Return (x, y) of the center of cell containing provided text 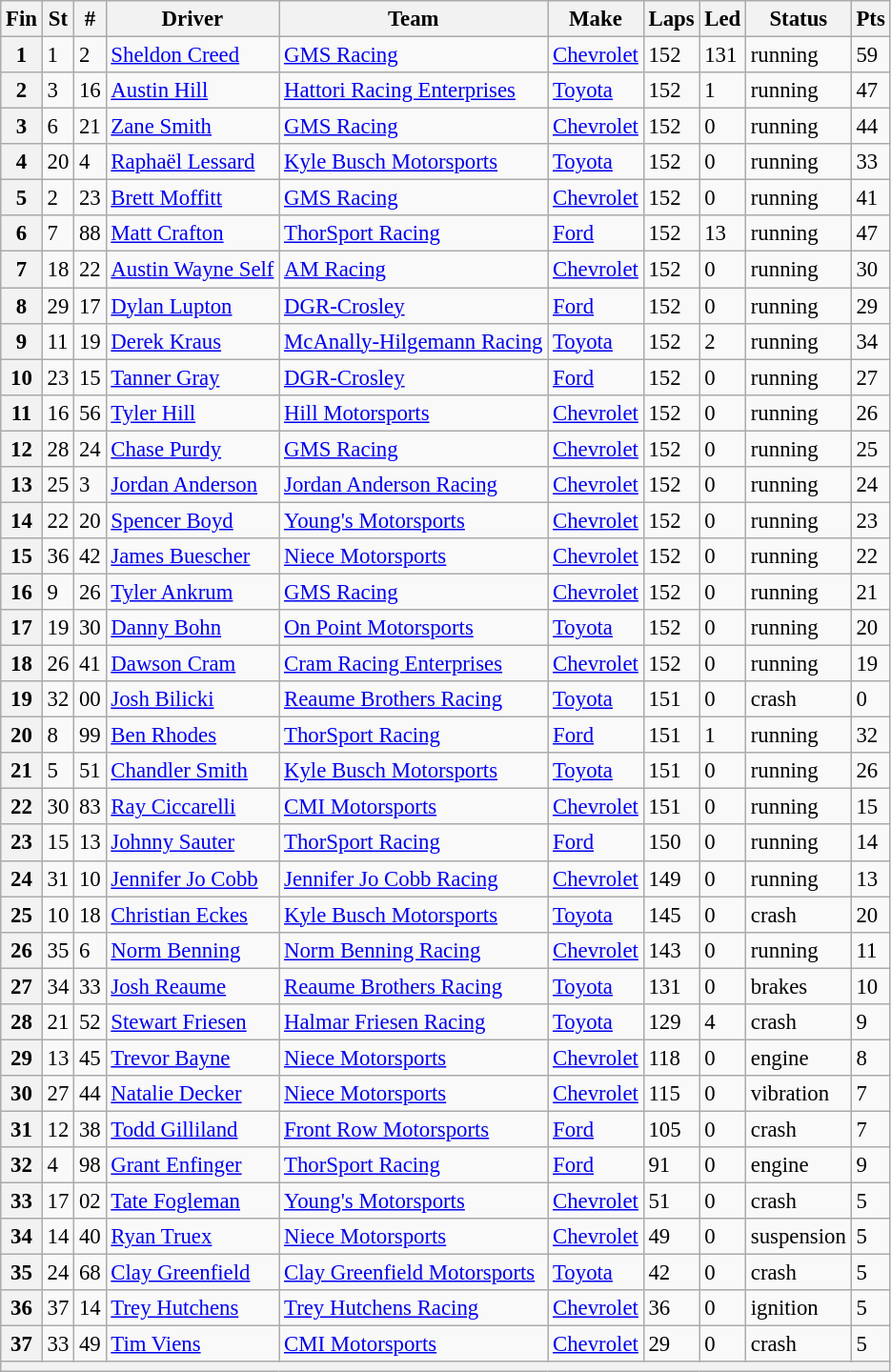
Trey Hutchens Racing (414, 1308)
00 (90, 699)
45 (90, 1058)
Status (799, 19)
Austin Wayne Self (192, 270)
Jordan Anderson (192, 485)
68 (90, 1273)
Clay Greenfield (192, 1273)
105 (671, 1129)
143 (671, 950)
Pts (871, 19)
40 (90, 1237)
Tate Fogleman (192, 1201)
Chase Purdy (192, 449)
vibration (799, 1094)
Sheldon Creed (192, 55)
Johnny Sauter (192, 843)
145 (671, 915)
brakes (799, 986)
Norm Benning Racing (414, 950)
Jennifer Jo Cobb (192, 878)
Natalie Decker (192, 1094)
Chandler Smith (192, 771)
83 (90, 807)
Todd Gilliland (192, 1129)
suspension (799, 1237)
99 (90, 736)
Trey Hutchens (192, 1308)
Josh Bilicki (192, 699)
Norm Benning (192, 950)
Front Row Motorsports (414, 1129)
Halmar Friesen Racing (414, 1022)
Dylan Lupton (192, 306)
Team (414, 19)
Fin (22, 19)
Ryan Truex (192, 1237)
150 (671, 843)
38 (90, 1129)
Zane Smith (192, 127)
Driver (192, 19)
Ray Ciccarelli (192, 807)
Grant Enfinger (192, 1165)
59 (871, 55)
Led (722, 19)
91 (671, 1165)
129 (671, 1022)
149 (671, 878)
Tyler Hill (192, 413)
98 (90, 1165)
Tanner Gray (192, 377)
Josh Reaume (192, 986)
56 (90, 413)
Derek Kraus (192, 341)
On Point Motorsports (414, 628)
Jordan Anderson Racing (414, 485)
Trevor Bayne (192, 1058)
Dawson Cram (192, 664)
Danny Bohn (192, 628)
Cram Racing Enterprises (414, 664)
118 (671, 1058)
Spencer Boyd (192, 520)
Tyler Ankrum (192, 592)
Hattori Racing Enterprises (414, 91)
Stewart Friesen (192, 1022)
Austin Hill (192, 91)
Ben Rhodes (192, 736)
88 (90, 233)
Raphaël Lessard (192, 162)
52 (90, 1022)
Laps (671, 19)
Hill Motorsports (414, 413)
115 (671, 1094)
Clay Greenfield Motorsports (414, 1273)
Make (596, 19)
James Buescher (192, 556)
AM Racing (414, 270)
Tim Viens (192, 1344)
McAnally-Hilgemann Racing (414, 341)
02 (90, 1201)
ignition (799, 1308)
Jennifer Jo Cobb Racing (414, 878)
Matt Crafton (192, 233)
Christian Eckes (192, 915)
St (57, 19)
# (90, 19)
Brett Moffitt (192, 198)
